Output the [x, y] coordinate of the center of the cell containing the given text.  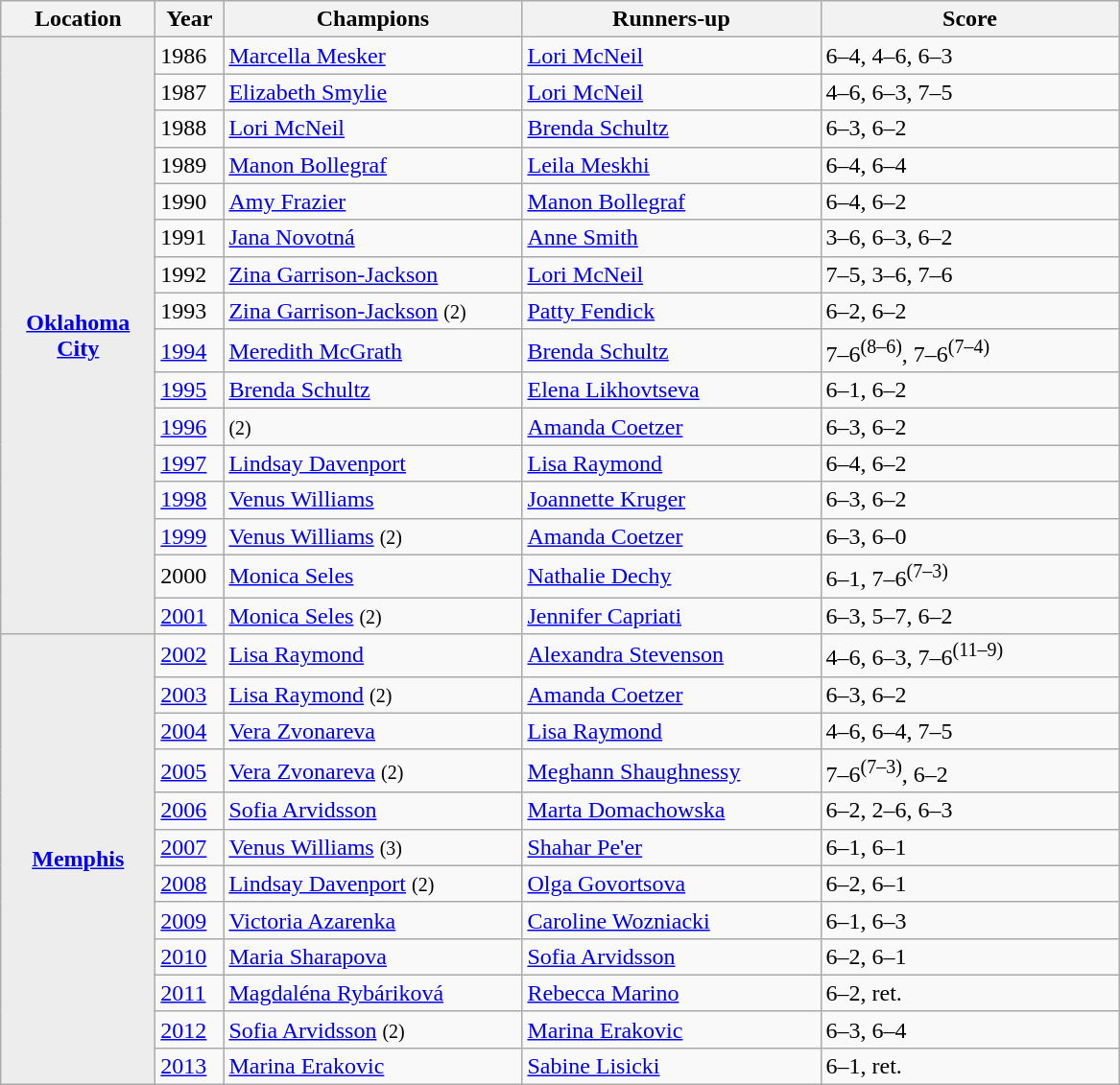
1993 [190, 311]
Anne Smith [672, 238]
Year [190, 19]
Magdaléna Rybáriková [372, 993]
2009 [190, 920]
1986 [190, 56]
2004 [190, 731]
2002 [190, 656]
Maria Sharapova [372, 956]
Score [969, 19]
Lindsay Davenport (2) [372, 884]
6–3, 6–4 [969, 1029]
6–1, 6–1 [969, 847]
Elizabeth Smylie [372, 92]
4–6, 6–3, 7–5 [969, 92]
Jana Novotná [372, 238]
1991 [190, 238]
Leila Meskhi [672, 165]
Venus Williams [372, 500]
6–1, 6–3 [969, 920]
Lindsay Davenport [372, 463]
Jennifer Capriati [672, 616]
1997 [190, 463]
Sofia Arvidsson (2) [372, 1029]
Vera Zvonareva (2) [372, 771]
Meghann Shaughnessy [672, 771]
Monica Seles [372, 576]
Patty Fendick [672, 311]
6–2, 6–2 [969, 311]
1998 [190, 500]
Marcella Mesker [372, 56]
2000 [190, 576]
4–6, 6–3, 7–6(11–9) [969, 656]
2006 [190, 811]
Meredith McGrath [372, 351]
Zina Garrison-Jackson (2) [372, 311]
3–6, 6–3, 6–2 [969, 238]
Amy Frazier [372, 201]
2012 [190, 1029]
Victoria Azarenka [372, 920]
6–3, 5–7, 6–2 [969, 616]
Location [79, 19]
7–6(7–3), 6–2 [969, 771]
Vera Zvonareva [372, 731]
7–5, 3–6, 7–6 [969, 274]
Venus Williams (2) [372, 536]
Sabine Lisicki [672, 1066]
Zina Garrison-Jackson [372, 274]
Olga Govortsova [672, 884]
2013 [190, 1066]
Alexandra Stevenson [672, 656]
6–4, 4–6, 6–3 [969, 56]
2008 [190, 884]
Runners-up [672, 19]
Oklahoma City [79, 336]
6–1, 7–6(7–3) [969, 576]
Caroline Wozniacki [672, 920]
Venus Williams (3) [372, 847]
Marta Domachowska [672, 811]
1996 [190, 427]
1989 [190, 165]
6–2, ret. [969, 993]
4–6, 6–4, 7–5 [969, 731]
1999 [190, 536]
2010 [190, 956]
1987 [190, 92]
6–1, ret. [969, 1066]
2003 [190, 695]
6–2, 2–6, 6–3 [969, 811]
1992 [190, 274]
1994 [190, 351]
Memphis [79, 860]
2011 [190, 993]
6–3, 6–0 [969, 536]
Elena Likhovtseva [672, 390]
7–6(8–6), 7–6(7–4) [969, 351]
6–4, 6–4 [969, 165]
Champions [372, 19]
Monica Seles (2) [372, 616]
(2) [372, 427]
1988 [190, 129]
Nathalie Dechy [672, 576]
Shahar Pe'er [672, 847]
Joannette Kruger [672, 500]
2007 [190, 847]
6–1, 6–2 [969, 390]
2005 [190, 771]
2001 [190, 616]
1995 [190, 390]
Lisa Raymond (2) [372, 695]
1990 [190, 201]
Rebecca Marino [672, 993]
